Return the [X, Y] coordinate for the center point of the cell that contains the specified text.  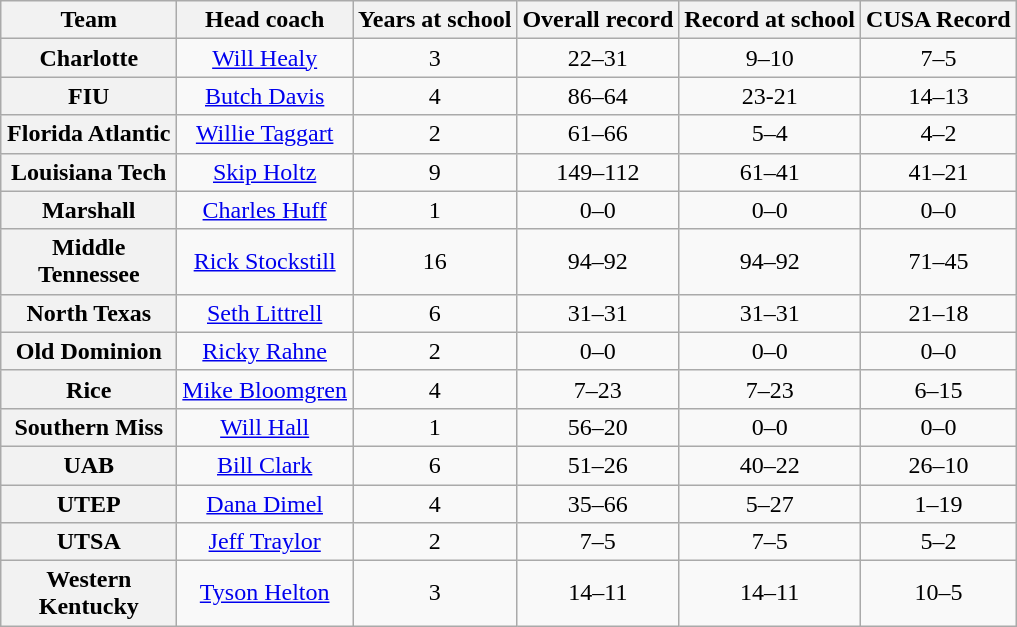
UTEP [89, 503]
35–66 [598, 503]
61–41 [770, 172]
61–66 [598, 134]
Jeff Traylor [265, 542]
Bill Clark [265, 465]
Seth Littrell [265, 313]
Tyson Helton [265, 594]
Florida Atlantic [89, 134]
10–5 [939, 594]
149–112 [598, 172]
Overall record [598, 20]
Middle Tennessee [89, 262]
Team [89, 20]
Charlotte [89, 58]
22–31 [598, 58]
5–27 [770, 503]
26–10 [939, 465]
Rick Stockstill [265, 262]
Marshall [89, 210]
Years at school [435, 20]
Old Dominion [89, 351]
Western Kentucky [89, 594]
56–20 [598, 427]
Butch Davis [265, 96]
Mike Bloomgren [265, 389]
UAB [89, 465]
FIU [89, 96]
Dana Dimel [265, 503]
51–26 [598, 465]
Rice [89, 389]
Will Healy [265, 58]
UTSA [89, 542]
23-21 [770, 96]
Skip Holtz [265, 172]
Louisiana Tech [89, 172]
Head coach [265, 20]
1–19 [939, 503]
21–18 [939, 313]
9–10 [770, 58]
71–45 [939, 262]
4–2 [939, 134]
Will Hall [265, 427]
Ricky Rahne [265, 351]
40–22 [770, 465]
14–13 [939, 96]
5–2 [939, 542]
16 [435, 262]
Charles Huff [265, 210]
Willie Taggart [265, 134]
6–15 [939, 389]
5–4 [770, 134]
Southern Miss [89, 427]
CUSA Record [939, 20]
Record at school [770, 20]
9 [435, 172]
North Texas [89, 313]
86–64 [598, 96]
41–21 [939, 172]
